Extract the [x, y] coordinate from the center of the cell holding the provided text.  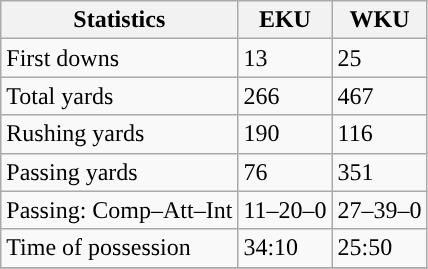
116 [380, 134]
Passing: Comp–Att–Int [120, 210]
76 [285, 172]
27–39–0 [380, 210]
First downs [120, 58]
467 [380, 96]
25:50 [380, 248]
351 [380, 172]
11–20–0 [285, 210]
13 [285, 58]
Total yards [120, 96]
Statistics [120, 20]
266 [285, 96]
WKU [380, 20]
Passing yards [120, 172]
EKU [285, 20]
34:10 [285, 248]
Rushing yards [120, 134]
190 [285, 134]
25 [380, 58]
Time of possession [120, 248]
